Search for the cell housing the specified text and yield its [X, Y] center coordinate. 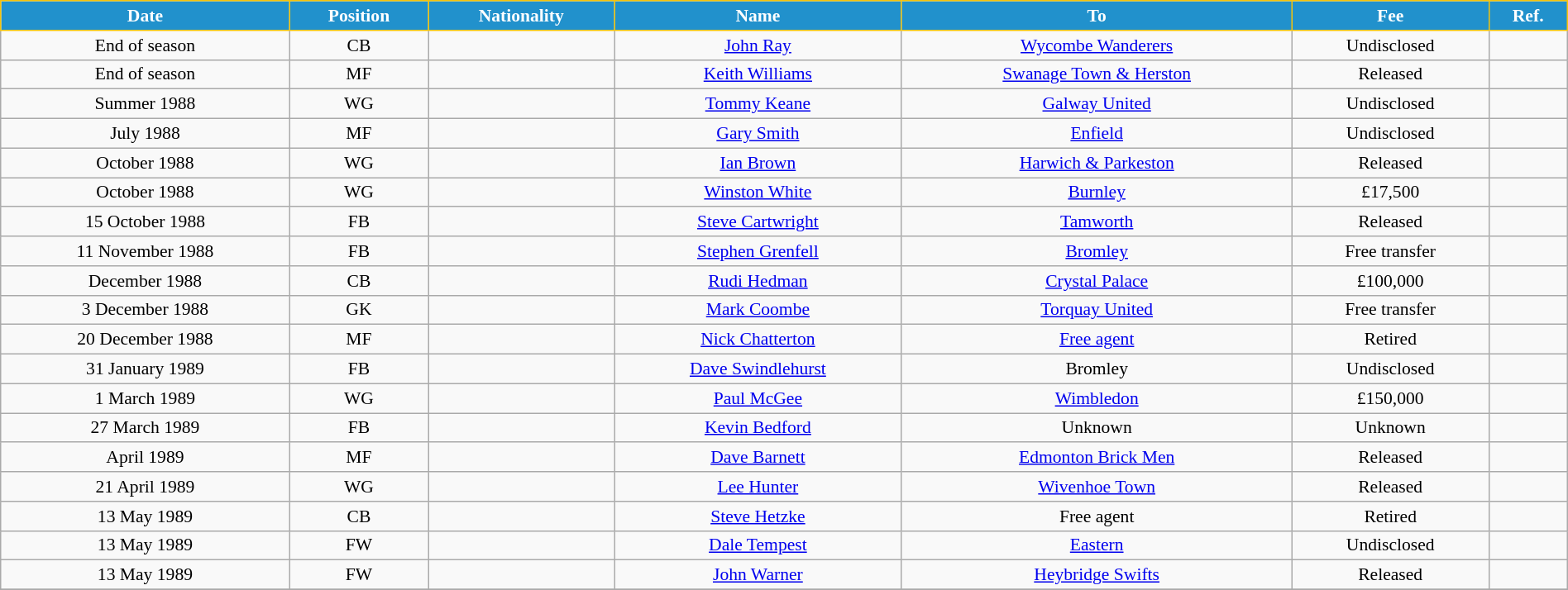
Steve Hetzke [758, 516]
Lee Hunter [758, 487]
Torquay United [1097, 310]
GK [359, 310]
£17,500 [1390, 193]
Edmonton Brick Men [1097, 458]
Nationality [521, 16]
27 March 1989 [146, 428]
Crystal Palace [1097, 281]
11 November 1988 [146, 251]
December 1988 [146, 281]
April 1989 [146, 458]
Rudi Hedman [758, 281]
Kevin Bedford [758, 428]
Stephen Grenfell [758, 251]
Date [146, 16]
21 April 1989 [146, 487]
Dave Swindlehurst [758, 369]
Swanage Town & Herston [1097, 74]
John Ray [758, 45]
20 December 1988 [146, 340]
Eastern [1097, 545]
15 October 1988 [146, 222]
Mark Coombe [758, 310]
Burnley [1097, 193]
Ref. [1528, 16]
John Warner [758, 575]
Ian Brown [758, 163]
Enfield [1097, 134]
Wivenhoe Town [1097, 487]
Steve Cartwright [758, 222]
Gary Smith [758, 134]
Keith Williams [758, 74]
Heybridge Swifts [1097, 575]
1 March 1989 [146, 398]
Name [758, 16]
Wimbledon [1097, 398]
July 1988 [146, 134]
31 January 1989 [146, 369]
Dale Tempest [758, 545]
£150,000 [1390, 398]
Winston White [758, 193]
3 December 1988 [146, 310]
Dave Barnett [758, 458]
To [1097, 16]
Tommy Keane [758, 104]
Harwich & Parkeston [1097, 163]
Paul McGee [758, 398]
Nick Chatterton [758, 340]
Tamworth [1097, 222]
Fee [1390, 16]
Summer 1988 [146, 104]
Galway United [1097, 104]
£100,000 [1390, 281]
Wycombe Wanderers [1097, 45]
Position [359, 16]
